Identify which cell holds the provided text, then report its (X, Y) central coordinate. 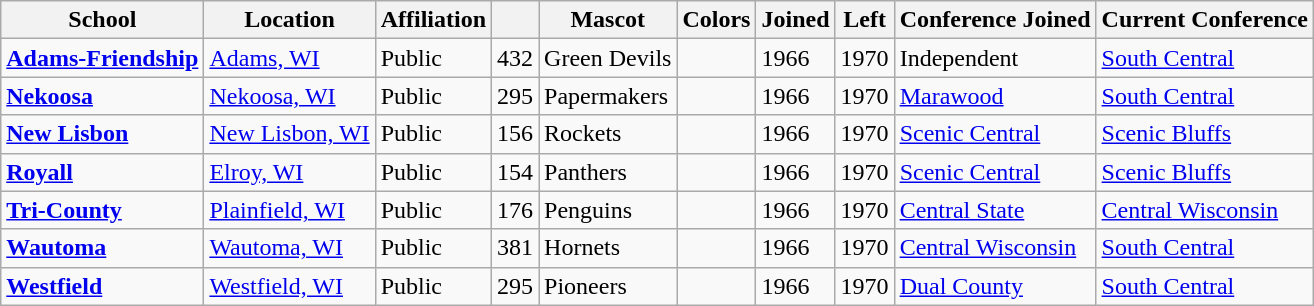
Current Conference (1204, 20)
Tri-County (102, 210)
Central State (995, 210)
Adams-Friendship (102, 58)
Conference Joined (995, 20)
Left (864, 20)
Joined (796, 20)
Panthers (608, 172)
Plainfield, WI (290, 210)
Wautoma (102, 248)
Penguins (608, 210)
Colors (716, 20)
Rockets (608, 134)
Pioneers (608, 286)
156 (516, 134)
432 (516, 58)
Green Devils (608, 58)
School (102, 20)
Mascot (608, 20)
Hornets (608, 248)
Nekoosa (102, 96)
Westfield, WI (290, 286)
Wautoma, WI (290, 248)
Elroy, WI (290, 172)
Affiliation (433, 20)
Marawood (995, 96)
New Lisbon, WI (290, 134)
Westfield (102, 286)
New Lisbon (102, 134)
Papermakers (608, 96)
Royall (102, 172)
Location (290, 20)
154 (516, 172)
Independent (995, 58)
Nekoosa, WI (290, 96)
381 (516, 248)
176 (516, 210)
Dual County (995, 286)
Adams, WI (290, 58)
